Capture the cell that displays the provided text and extract its [X, Y] central coordinate. 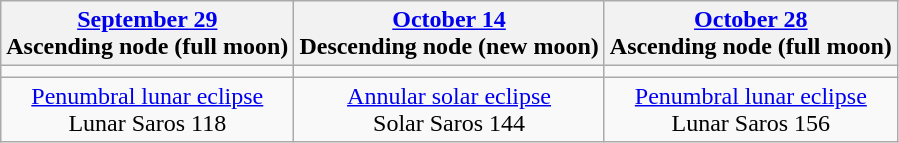
Annular solar eclipseSolar Saros 144 [449, 110]
October 14Descending node (new moon) [449, 34]
September 29Ascending node (full moon) [148, 34]
Penumbral lunar eclipseLunar Saros 118 [148, 110]
Penumbral lunar eclipseLunar Saros 156 [750, 110]
October 28Ascending node (full moon) [750, 34]
